Extract the [X, Y] coordinate from the center of the cell holding the provided text.  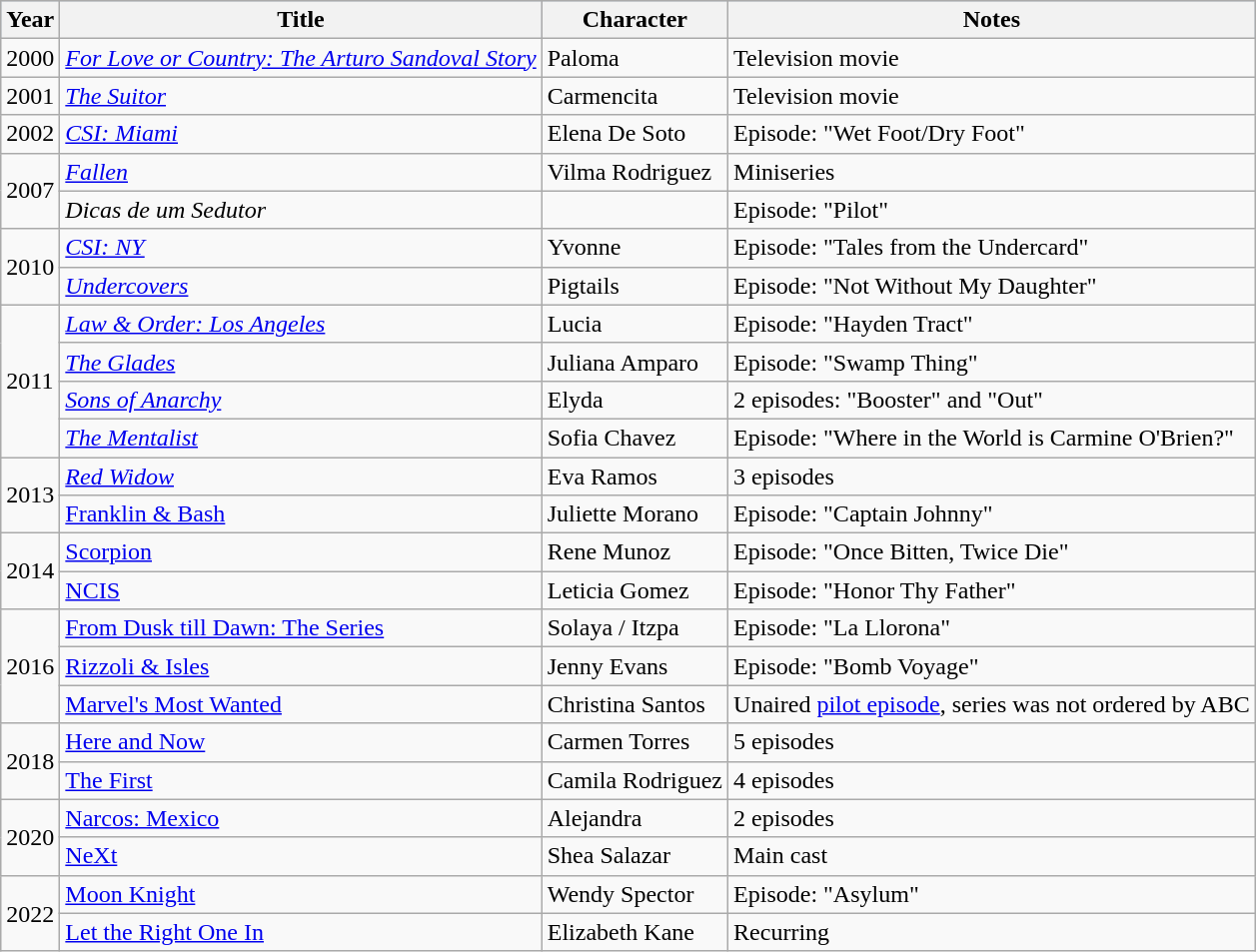
Episode: "Where in the World is Carmine O'Brien?" [992, 438]
2018 [30, 761]
Marvel's Most Wanted [301, 704]
Episode: "Wet Foot/Dry Foot" [992, 134]
Franklin & Bash [301, 514]
2020 [30, 837]
Leticia Gomez [634, 590]
Miniseries [992, 172]
Sons of Anarchy [301, 400]
2 episodes: "Booster" and "Out" [992, 400]
4 episodes [992, 780]
Elyda [634, 400]
2011 [30, 381]
2001 [30, 96]
From Dusk till Dawn: The Series [301, 628]
Vilma Rodriguez [634, 172]
Carmencita [634, 96]
The Mentalist [301, 438]
Episode: "La Llorona" [992, 628]
Fallen [301, 172]
Notes [992, 20]
Elizabeth Kane [634, 932]
2014 [30, 571]
Jenny Evans [634, 666]
Shea Salazar [634, 856]
Juliette Morano [634, 514]
Episode: "Once Bitten, Twice Die" [992, 552]
2007 [30, 191]
Solaya / Itzpa [634, 628]
CSI: Miami [301, 134]
Title [301, 20]
2000 [30, 58]
Rene Munoz [634, 552]
Christina Santos [634, 704]
Episode: "Pilot" [992, 210]
2016 [30, 666]
Recurring [992, 932]
2002 [30, 134]
Paloma [634, 58]
For Love or Country: The Arturo Sandoval Story [301, 58]
Pigtails [634, 286]
Episode: "Swamp Thing" [992, 362]
Unaired pilot episode, series was not ordered by ABC [992, 704]
Episode: "Captain Johnny" [992, 514]
Yvonne [634, 248]
The Suitor [301, 96]
Undercovers [301, 286]
2013 [30, 495]
Character [634, 20]
Red Widow [301, 476]
Law & Order: Los Angeles [301, 324]
2 episodes [992, 818]
Wendy Spector [634, 894]
Main cast [992, 856]
Camila Rodriguez [634, 780]
Episode: "Bomb Voyage" [992, 666]
NCIS [301, 590]
NeXt [301, 856]
Eva Ramos [634, 476]
Here and Now [301, 742]
Juliana Amparo [634, 362]
Year [30, 20]
Elena De Soto [634, 134]
Dicas de um Sedutor [301, 210]
Sofia Chavez [634, 438]
Rizzoli & Isles [301, 666]
Carmen Torres [634, 742]
The First [301, 780]
Episode: "Not Without My Daughter" [992, 286]
2010 [30, 267]
3 episodes [992, 476]
Moon Knight [301, 894]
2022 [30, 913]
CSI: NY [301, 248]
The Glades [301, 362]
Episode: "Hayden Tract" [992, 324]
Let the Right One In [301, 932]
Scorpion [301, 552]
Lucia [634, 324]
Episode: "Tales from the Undercard" [992, 248]
Episode: "Asylum" [992, 894]
Alejandra [634, 818]
5 episodes [992, 742]
Narcos: Mexico [301, 818]
Episode: "Honor Thy Father" [992, 590]
